Scan for the cell matching the given text and deliver its [X, Y] coordinate at center. 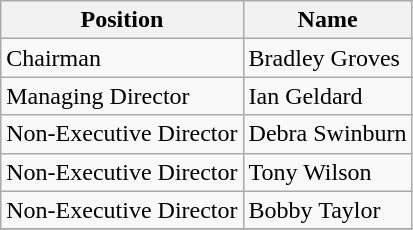
Managing Director [122, 96]
Position [122, 20]
Chairman [122, 58]
Bobby Taylor [328, 210]
Ian Geldard [328, 96]
Tony Wilson [328, 172]
Name [328, 20]
Debra Swinburn [328, 134]
Bradley Groves [328, 58]
